Capture the cell that displays the provided text and extract its [X, Y] central coordinate. 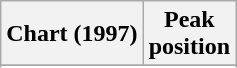
Chart (1997) [72, 34]
Peakposition [189, 34]
